From the cell containing the given text, extract its center point as [X, Y] coordinate. 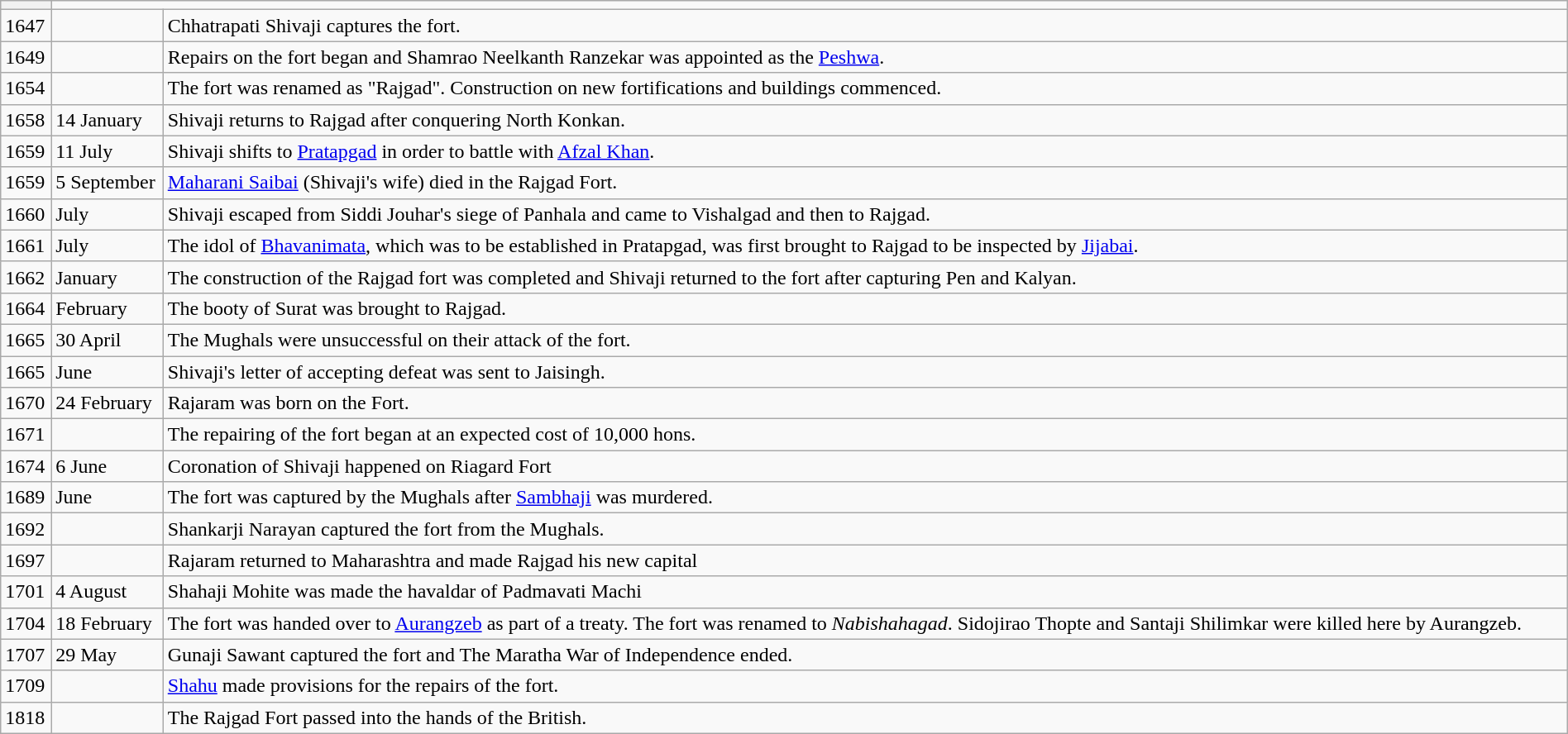
Rajaram returned to Maharashtra and made Rajgad his new capital [865, 560]
1649 [26, 57]
The repairing of the fort began at an expected cost of 10,000 hons. [865, 435]
The idol of Bhavanimata, which was to be established in Pratapgad, was first brought to Rajgad to be inspected by Jijabai. [865, 245]
1664 [26, 308]
1660 [26, 214]
The fort was renamed as "Rajgad". Construction on new fortifications and buildings commenced. [865, 88]
1647 [26, 26]
14 January [108, 120]
6 June [108, 466]
The construction of the Rajgad fort was completed and Shivaji returned to the fort after capturing Pen and Kalyan. [865, 277]
Coronation of Shivaji happened on Riagard Fort [865, 466]
Shivaji shifts to Pratapgad in order to battle with Afzal Khan. [865, 151]
Shivaji escaped from Siddi Jouhar's siege of Panhala and came to Vishalgad and then to Rajgad. [865, 214]
1670 [26, 403]
1701 [26, 592]
1692 [26, 529]
4 August [108, 592]
1671 [26, 435]
The booty of Surat was brought to Rajgad. [865, 308]
18 February [108, 623]
1658 [26, 120]
Shivaji's letter of accepting defeat was sent to Jaisingh. [865, 371]
5 September [108, 183]
1704 [26, 623]
Rajaram was born on the Fort. [865, 403]
Gunaji Sawant captured the fort and The Maratha War of Independence ended. [865, 655]
1661 [26, 245]
1707 [26, 655]
The fort was captured by the Mughals after Sambhaji was murdered. [865, 498]
1654 [26, 88]
Chhatrapati Shivaji captures the fort. [865, 26]
1689 [26, 498]
February [108, 308]
1697 [26, 560]
1709 [26, 686]
The Rajgad Fort passed into the hands of the British. [865, 717]
Shahaji Mohite was made the havaldar of Padmavati Machi [865, 592]
The Mughals were unsuccessful on their attack of the fort. [865, 340]
Shahu made provisions for the repairs of the fort. [865, 686]
24 February [108, 403]
1674 [26, 466]
Maharani Saibai (Shivaji's wife) died in the Rajgad Fort. [865, 183]
11 July [108, 151]
Shankarji Narayan captured the fort from the Mughals. [865, 529]
1818 [26, 717]
29 May [108, 655]
1662 [26, 277]
Shivaji returns to Rajgad after conquering North Konkan. [865, 120]
January [108, 277]
30 April [108, 340]
Repairs on the fort began and Shamrao Neelkanth Ranzekar was appointed as the Peshwa. [865, 57]
